Return the (x, y) coordinate for the center point of the cell that contains the specified text.  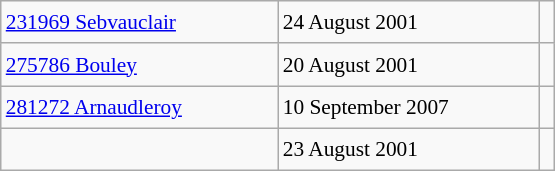
24 August 2001 (409, 22)
23 August 2001 (409, 149)
275786 Bouley (140, 64)
10 September 2007 (409, 107)
231969 Sebvauclair (140, 22)
281272 Arnaudleroy (140, 107)
20 August 2001 (409, 64)
